Output the [X, Y] coordinate of the center of the cell containing the given text.  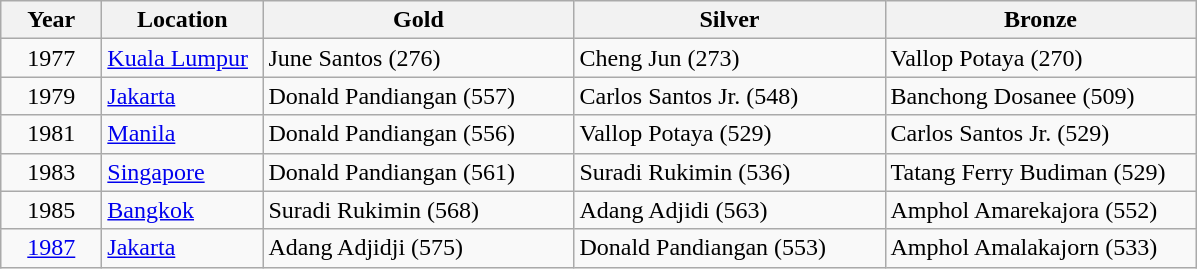
1985 [52, 210]
Donald Pandiangan (556) [418, 134]
Bangkok [182, 210]
1987 [52, 248]
Silver [730, 20]
1977 [52, 58]
Bronze [1040, 20]
Adang Adjidji (575) [418, 248]
Donald Pandiangan (553) [730, 248]
Suradi Rukimin (536) [730, 172]
Cheng Jun (273) [730, 58]
Gold [418, 20]
Donald Pandiangan (557) [418, 96]
Singapore [182, 172]
Kuala Lumpur [182, 58]
June Santos (276) [418, 58]
Carlos Santos Jr. (548) [730, 96]
Vallop Potaya (270) [1040, 58]
Amphol Amalakajorn (533) [1040, 248]
Suradi Rukimin (568) [418, 210]
Adang Adjidi (563) [730, 210]
1979 [52, 96]
1983 [52, 172]
Carlos Santos Jr. (529) [1040, 134]
Tatang Ferry Budiman (529) [1040, 172]
Location [182, 20]
Donald Pandiangan (561) [418, 172]
Manila [182, 134]
Vallop Potaya (529) [730, 134]
1981 [52, 134]
Amphol Amarekajora (552) [1040, 210]
Year [52, 20]
Banchong Dosanee (509) [1040, 96]
